Output the [X, Y] coordinate of the center of the cell containing the given text.  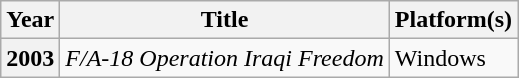
Title [224, 20]
F/A-18 Operation Iraqi Freedom [224, 58]
Windows [453, 58]
Platform(s) [453, 20]
2003 [30, 58]
Year [30, 20]
